Provide the [X, Y] coordinate of the cell's center where the given text is located.  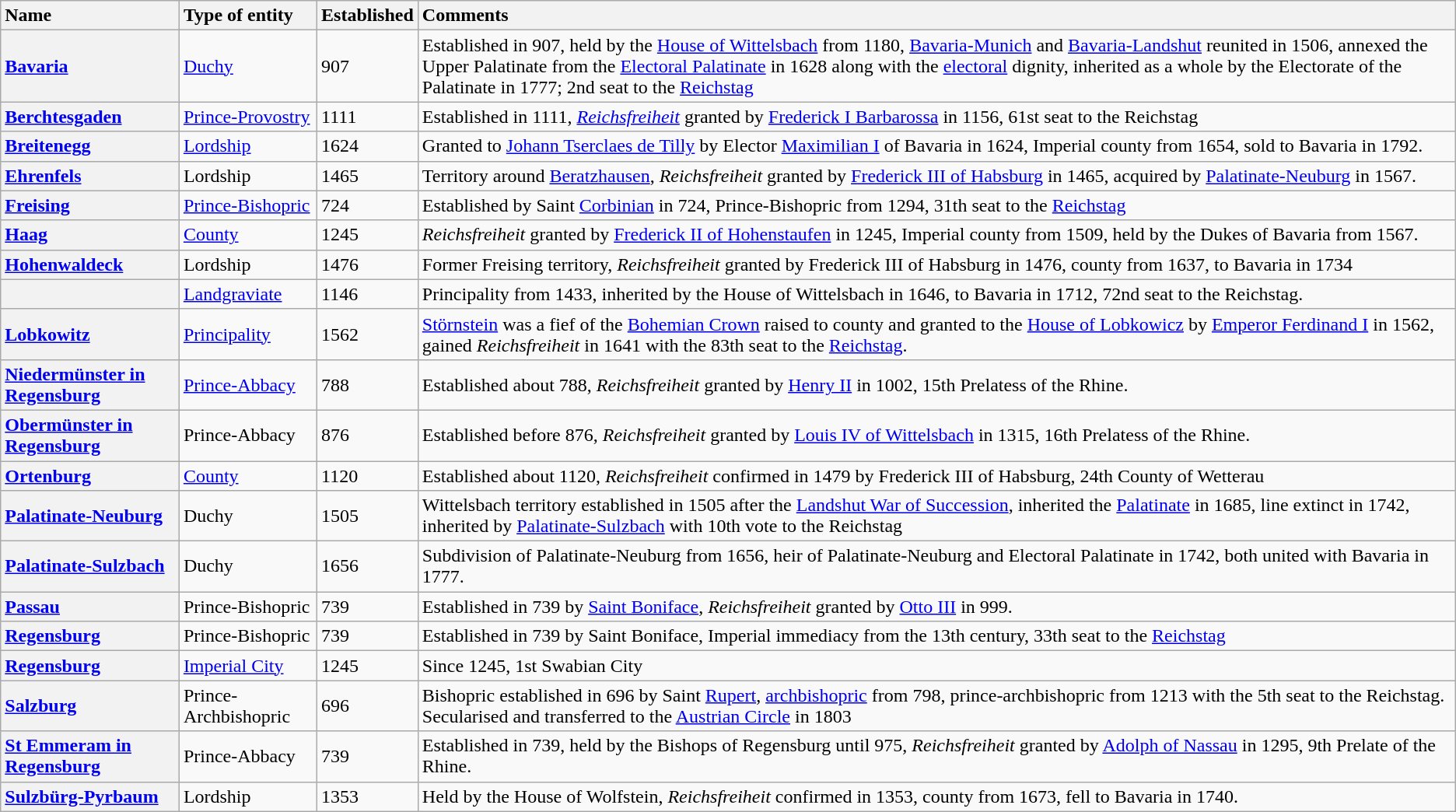
Haag [90, 235]
Granted to Johann Tserclaes de Tilly by Elector Maximilian I of Bavaria in 1624, Imperial county from 1654, sold to Bavaria in 1792. [936, 146]
Imperial City [247, 666]
Established in 1111, Reichsfreiheit granted by Frederick I Barbarossa in 1156, 61st seat to the Reichstag [936, 117]
1624 [368, 146]
Prince-Archbishopric [247, 706]
Passau [90, 607]
1353 [368, 796]
Established about 1120, Reichsfreiheit confirmed in 1479 by Frederick III of Habsburg, 24th County of Wetterau [936, 475]
Established by Saint Corbinian in 724, Prince-Bishopric from 1294, 31th seat to the Reichstag [936, 205]
1146 [368, 294]
876 [368, 436]
907 [368, 66]
1111 [368, 117]
Palatinate-Sulzbach [90, 566]
Established before 876, Reichsfreiheit granted by Louis IV of Wittelsbach in 1315, 16th Prelatess of the Rhine. [936, 436]
Ortenburg [90, 475]
Berchtesgaden [90, 117]
1505 [368, 516]
Salzburg [90, 706]
Palatinate-Neuburg [90, 516]
Prince-Provostry [247, 117]
788 [368, 384]
Freising [90, 205]
696 [368, 706]
Established in 739 by Saint Boniface, Reichsfreiheit granted by Otto III in 999. [936, 607]
1476 [368, 264]
Ehrenfels [90, 176]
Lobkowitz [90, 334]
Former Freising territory, Reichsfreiheit granted by Frederick III of Habsburg in 1476, county from 1637, to Bavaria in 1734 [936, 264]
Established in 739, held by the Bishops of Regensburg until 975, Reichsfreiheit granted by Adolph of Nassau in 1295, 9th Prelate of the Rhine. [936, 756]
Obermünster in Regensburg [90, 436]
Established about 788, Reichsfreiheit granted by Henry II in 1002, 15th Prelatess of the Rhine. [936, 384]
St Emmeram in Regensburg [90, 756]
Name [90, 16]
Territory around Beratzhausen, Reichsfreiheit granted by Frederick III of Habsburg in 1465, acquired by Palatinate-Neuburg in 1567. [936, 176]
724 [368, 205]
Hohenwaldeck [90, 264]
Held by the House of Wolfstein, Reichsfreiheit confirmed in 1353, county from 1673, fell to Bavaria in 1740. [936, 796]
Niedermünster in Regensburg [90, 384]
Landgraviate [247, 294]
Breitenegg [90, 146]
1656 [368, 566]
Subdivision of Palatinate-Neuburg from 1656, heir of Palatinate-Neuburg and Electoral Palatinate in 1742, both united with Bavaria in 1777. [936, 566]
1120 [368, 475]
1465 [368, 176]
Principality from 1433, inherited by the House of Wittelsbach in 1646, to Bavaria in 1712, 72nd seat to the Reichstag. [936, 294]
Comments [936, 16]
Sulzbürg-Pyrbaum [90, 796]
Established [368, 16]
1562 [368, 334]
Since 1245, 1st Swabian City [936, 666]
Principality [247, 334]
Reichsfreiheit granted by Frederick II of Hohenstaufen in 1245, Imperial county from 1509, held by the Dukes of Bavaria from 1567. [936, 235]
Type of entity [247, 16]
Established in 739 by Saint Boniface, Imperial immediacy from the 13th century, 33th seat to the Reichstag [936, 636]
Bavaria [90, 66]
